Find where the given text appears and provide that cell's center as (x, y) coordinate. 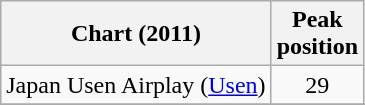
29 (317, 85)
Peakposition (317, 34)
Japan Usen Airplay (Usen) (136, 85)
Chart (2011) (136, 34)
